Extract the [X, Y] coordinate from the center of the cell holding the provided text.  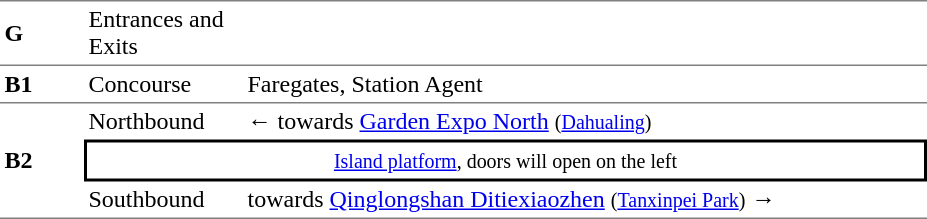
Entrances and Exits [164, 32]
← towards Garden Expo North (Dahualing) [585, 122]
Concourse [164, 84]
B1 [42, 84]
G [42, 32]
Faregates, Station Agent [585, 84]
Northbound [164, 122]
Island platform, doors will open on the left [506, 161]
